Find where the given text appears and provide that cell's center as (x, y) coordinate. 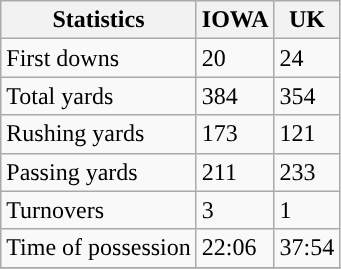
22:06 (235, 248)
IOWA (235, 20)
384 (235, 96)
37:54 (307, 248)
3 (235, 210)
173 (235, 134)
233 (307, 172)
Turnovers (99, 210)
Statistics (99, 20)
Rushing yards (99, 134)
211 (235, 172)
UK (307, 20)
Passing yards (99, 172)
First downs (99, 58)
Total yards (99, 96)
354 (307, 96)
1 (307, 210)
121 (307, 134)
24 (307, 58)
Time of possession (99, 248)
20 (235, 58)
